Output the (x, y) coordinate of the center of the cell containing the given text.  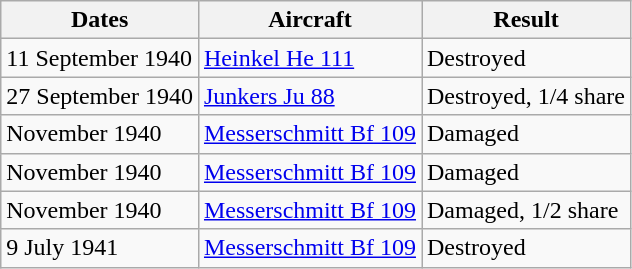
11 September 1940 (100, 58)
Destroyed, 1/4 share (526, 96)
Heinkel He 111 (310, 58)
Damaged, 1/2 share (526, 210)
27 September 1940 (100, 96)
Dates (100, 20)
Junkers Ju 88 (310, 96)
Aircraft (310, 20)
Result (526, 20)
9 July 1941 (100, 248)
